Output the [x, y] coordinate of the center of the cell containing the given text.  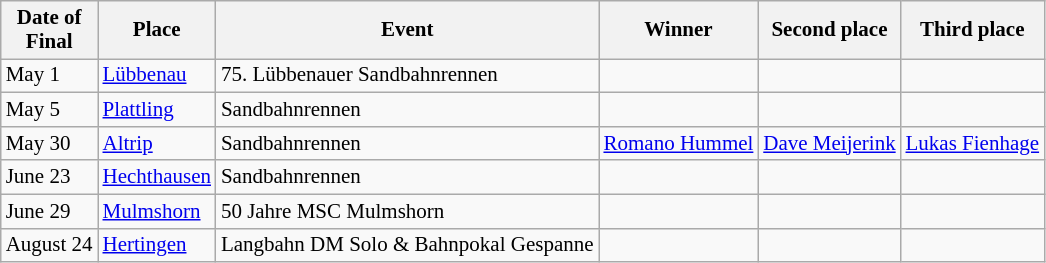
Winner [679, 30]
75. Lübbenauer Sandbahnrennen [408, 76]
June 23 [50, 177]
Dave Meijerink [829, 143]
May 30 [50, 143]
Hechthausen [157, 177]
Lübbenau [157, 76]
Place [157, 30]
May 1 [50, 76]
May 5 [50, 110]
August 24 [50, 245]
Hertingen [157, 245]
Plattling [157, 110]
Lukas Fienhage [972, 143]
Date ofFinal [50, 30]
Event [408, 30]
Second place [829, 30]
Third place [972, 30]
Mulmshorn [157, 211]
June 29 [50, 211]
50 Jahre MSC Mulmshorn [408, 211]
Altrip [157, 143]
Langbahn DM Solo & Bahnpokal Gespanne [408, 245]
Romano Hummel [679, 143]
